For the text-containing cell, return its midpoint in [X, Y] coordinate format. 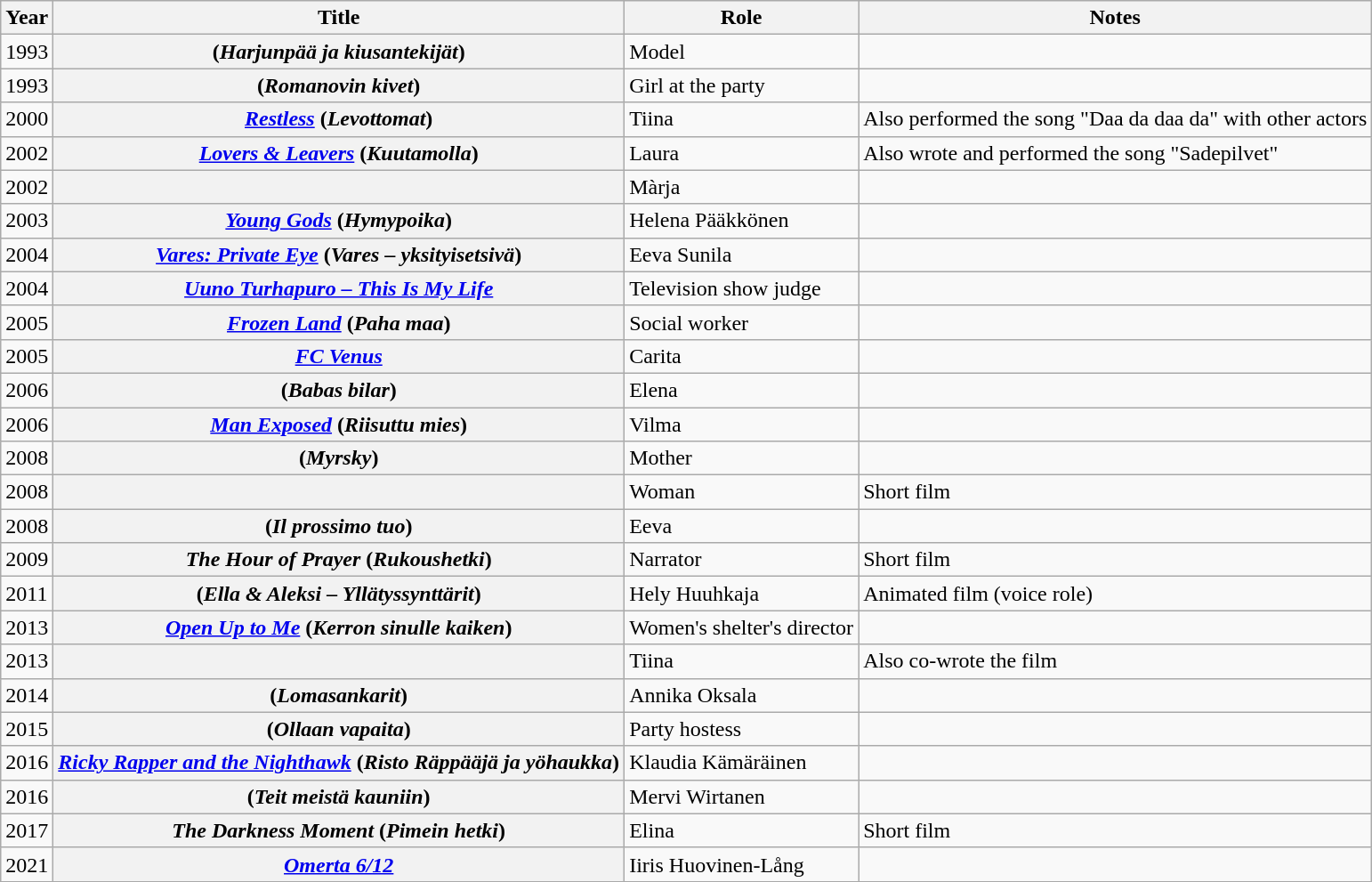
Elena [742, 390]
(Lomasankarit) [339, 695]
Eeva Sunila [742, 255]
2009 [27, 560]
Lovers & Leavers (Kuutamolla) [339, 153]
FC Venus [339, 356]
Eeva [742, 526]
Iiris Huovinen-Lång [742, 864]
Màrja [742, 187]
Also wrote and performed the song "Sadepilvet" [1116, 153]
Animated film (voice role) [1116, 594]
Open Up to Me (Kerron sinulle kaiken) [339, 627]
Girl at the party [742, 85]
Ricky Rapper and the Nighthawk (Risto Räppääjä ja yöhaukka) [339, 763]
Hely Huuhkaja [742, 594]
The Darkness Moment (Pimein hetki) [339, 830]
Narrator [742, 560]
Woman [742, 492]
Mother [742, 458]
2000 [27, 119]
(Teit meistä kauniin) [339, 797]
(Ollaan vapaita) [339, 729]
The Hour of Prayer (Rukoushetki) [339, 560]
Social worker [742, 322]
(Il prossimo tuo) [339, 526]
Carita [742, 356]
Also co-wrote the film [1116, 661]
Restless (Levottomat) [339, 119]
Uuno Turhapuro – This Is My Life [339, 288]
Title [339, 18]
Laura [742, 153]
2021 [27, 864]
Young Gods (Hymypoika) [339, 221]
Television show judge [742, 288]
(Myrsky) [339, 458]
(Ella & Aleksi – Yllätyssynttärit) [339, 594]
Klaudia Kämäräinen [742, 763]
Year [27, 18]
Annika Oksala [742, 695]
2015 [27, 729]
Mervi Wirtanen [742, 797]
Frozen Land (Paha maa) [339, 322]
2011 [27, 594]
Also performed the song "Daa da daa da" with other actors [1116, 119]
2014 [27, 695]
Elina [742, 830]
Notes [1116, 18]
Model [742, 52]
Man Exposed (Riisuttu mies) [339, 425]
(Babas bilar) [339, 390]
Helena Pääkkönen [742, 221]
Vares: Private Eye (Vares – yksityisetsivä) [339, 255]
Omerta 6/12 [339, 864]
(Harjunpää ja kiusantekijät) [339, 52]
Vilma [742, 425]
Party hostess [742, 729]
2003 [27, 221]
Role [742, 18]
Women's shelter's director [742, 627]
(Romanovin kivet) [339, 85]
2017 [27, 830]
